Return [x, y] of the center of cell containing provided text 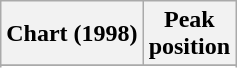
Chart (1998) [72, 34]
Peakposition [189, 34]
